Extract the (x, y) coordinate from the center of the cell holding the provided text.  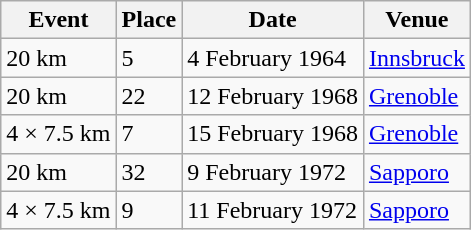
7 (149, 134)
Date (273, 20)
22 (149, 96)
4 February 1964 (273, 58)
5 (149, 58)
32 (149, 172)
Venue (416, 20)
Innsbruck (416, 58)
12 February 1968 (273, 96)
9 (149, 210)
9 February 1972 (273, 172)
Event (58, 20)
Place (149, 20)
11 February 1972 (273, 210)
15 February 1968 (273, 134)
